Extract the (X, Y) coordinate from the center of the cell holding the provided text.  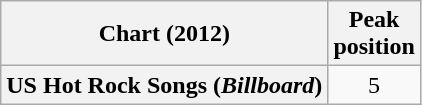
Chart (2012) (164, 34)
5 (374, 85)
US Hot Rock Songs (Billboard) (164, 85)
Peakposition (374, 34)
